Capture the cell that displays the provided text and extract its [X, Y] central coordinate. 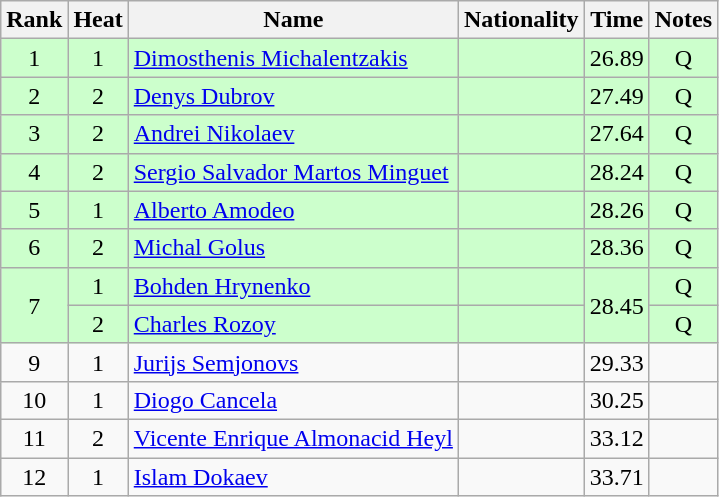
Time [616, 20]
Heat [98, 20]
Bohden Hrynenko [293, 286]
7 [34, 305]
Name [293, 20]
30.25 [616, 400]
Rank [34, 20]
28.26 [616, 210]
12 [34, 477]
29.33 [616, 362]
Michal Golus [293, 248]
27.49 [616, 96]
Charles Rozoy [293, 324]
3 [34, 134]
Jurijs Semjonovs [293, 362]
Sergio Salvador Martos Minguet [293, 172]
Nationality [521, 20]
27.64 [616, 134]
9 [34, 362]
26.89 [616, 58]
Vicente Enrique Almonacid Heyl [293, 438]
Dimosthenis Michalentzakis [293, 58]
Denys Dubrov [293, 96]
28.45 [616, 305]
5 [34, 210]
Diogo Cancela [293, 400]
33.12 [616, 438]
Andrei Nikolaev [293, 134]
28.24 [616, 172]
10 [34, 400]
11 [34, 438]
33.71 [616, 477]
Islam Dokaev [293, 477]
4 [34, 172]
28.36 [616, 248]
6 [34, 248]
Notes [683, 20]
Alberto Amodeo [293, 210]
